For the text-containing cell, return its midpoint in (X, Y) coordinate format. 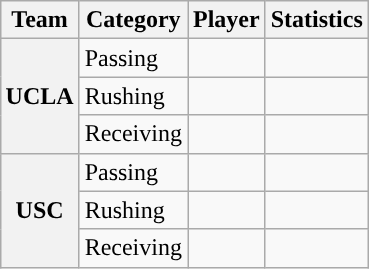
Category (133, 20)
USC (40, 210)
UCLA (40, 96)
Statistics (316, 20)
Team (40, 20)
Player (227, 20)
